Output the [x, y] coordinate of the center of the cell containing the given text.  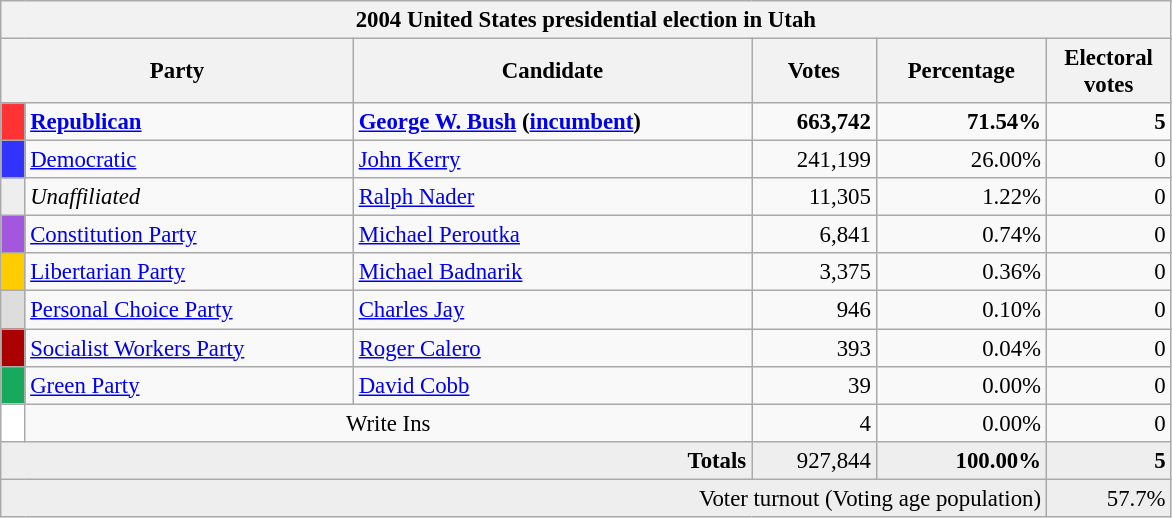
Voter turnout (Voting age population) [524, 498]
3,375 [814, 273]
1.22% [961, 197]
Totals [376, 460]
Personal Choice Party [189, 310]
Votes [814, 72]
57.7% [1108, 498]
6,841 [814, 235]
11,305 [814, 197]
100.00% [961, 460]
946 [814, 310]
241,199 [814, 160]
Michael Badnarik [552, 273]
2004 United States presidential election in Utah [586, 20]
39 [814, 385]
Democratic [189, 160]
Roger Calero [552, 348]
0.74% [961, 235]
Candidate [552, 72]
Write Ins [388, 423]
Party [178, 72]
663,742 [814, 122]
Constitution Party [189, 235]
Electoral votes [1108, 72]
71.54% [961, 122]
Charles Jay [552, 310]
0.36% [961, 273]
Unaffiliated [189, 197]
Ralph Nader [552, 197]
Libertarian Party [189, 273]
Percentage [961, 72]
George W. Bush (incumbent) [552, 122]
David Cobb [552, 385]
Michael Peroutka [552, 235]
393 [814, 348]
4 [814, 423]
26.00% [961, 160]
927,844 [814, 460]
Republican [189, 122]
Socialist Workers Party [189, 348]
Green Party [189, 385]
0.04% [961, 348]
John Kerry [552, 160]
0.10% [961, 310]
